Scan for the cell matching the given text and deliver its (X, Y) coordinate at center. 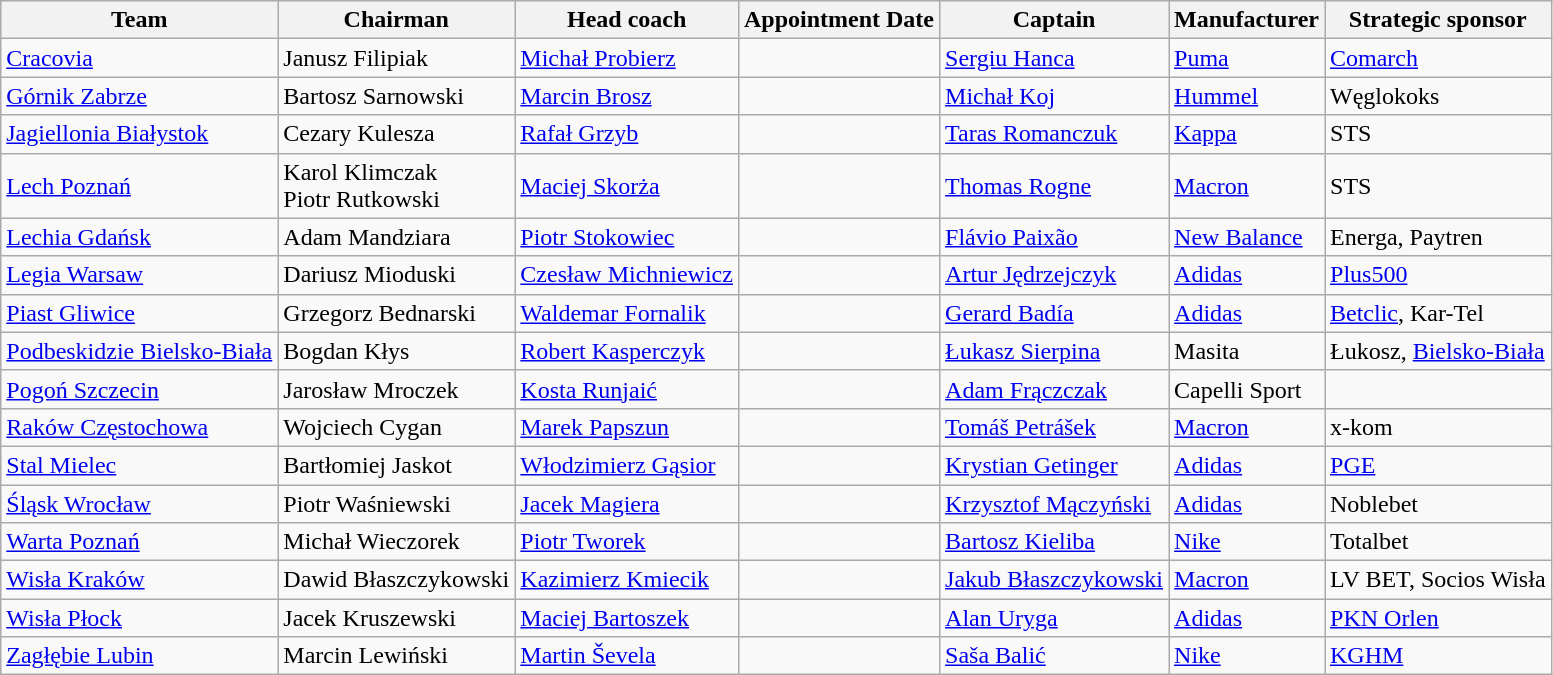
Warta Poznań (140, 542)
Legia Warsaw (140, 275)
Bogdan Kłys (396, 351)
Hummel (1247, 96)
Manufacturer (1247, 20)
Marcin Brosz (627, 96)
Wisła Płock (140, 618)
Alan Uryga (1054, 618)
Bartłomiej Jaskot (396, 465)
Piotr Stokowiec (627, 237)
Jakub Błaszczykowski (1054, 580)
Thomas Rogne (1054, 186)
Energa, Paytren (1438, 237)
Artur Jędrzejczyk (1054, 275)
PGE (1438, 465)
Chairman (396, 20)
Saša Balić (1054, 656)
Krystian Getinger (1054, 465)
Jacek Kruszewski (396, 618)
Zagłębie Lubin (140, 656)
Taras Romanczuk (1054, 134)
Piast Gliwice (140, 313)
Head coach (627, 20)
Maciej Bartoszek (627, 618)
Łukasz Sierpina (1054, 351)
Cezary Kulesza (396, 134)
Strategic sponsor (1438, 20)
Sergiu Hanca (1054, 58)
Jarosław Mroczek (396, 389)
Noblebet (1438, 503)
Marek Papszun (627, 427)
Rafał Grzyb (627, 134)
Capelli Sport (1247, 389)
Gerard Badía (1054, 313)
Michał Koj (1054, 96)
Marcin Lewiński (396, 656)
Lech Poznań (140, 186)
Śląsk Wrocław (140, 503)
Adam Frączczak (1054, 389)
Tomáš Petrášek (1054, 427)
Comarch (1438, 58)
Kosta Runjaić (627, 389)
Grzegorz Bednarski (396, 313)
Totalbet (1438, 542)
Lechia Gdańsk (140, 237)
Piotr Tworek (627, 542)
Janusz Filipiak (396, 58)
Wojciech Cygan (396, 427)
Puma (1247, 58)
Dariusz Mioduski (396, 275)
Martin Ševela (627, 656)
Dawid Błaszczykowski (396, 580)
Jagiellonia Białystok (140, 134)
Wisła Kraków (140, 580)
PKN Orlen (1438, 618)
Jacek Magiera (627, 503)
Betclic, Kar-Tel (1438, 313)
Łukosz, Bielsko-Biała (1438, 351)
Michał Probierz (627, 58)
Włodzimierz Gąsior (627, 465)
Team (140, 20)
Captain (1054, 20)
Piotr Waśniewski (396, 503)
Appointment Date (838, 20)
Podbeskidzie Bielsko-Biała (140, 351)
Maciej Skorża (627, 186)
Masita (1247, 351)
Adam Mandziara (396, 237)
Michał Wieczorek (396, 542)
Krzysztof Mączyński (1054, 503)
Plus500 (1438, 275)
Górnik Zabrze (140, 96)
Robert Kasperczyk (627, 351)
Waldemar Fornalik (627, 313)
Kappa (1247, 134)
x-kom (1438, 427)
Flávio Paixão (1054, 237)
New Balance (1247, 237)
KGHM (1438, 656)
Kazimierz Kmiecik (627, 580)
Raków Częstochowa (140, 427)
Bartosz Sarnowski (396, 96)
Węglokoks (1438, 96)
Stal Mielec (140, 465)
LV BET, Socios Wisła (1438, 580)
Cracovia (140, 58)
Bartosz Kieliba (1054, 542)
Pogoń Szczecin (140, 389)
Czesław Michniewicz (627, 275)
Karol Klimczak Piotr Rutkowski (396, 186)
